Capture the cell that displays the provided text and extract its [X, Y] central coordinate. 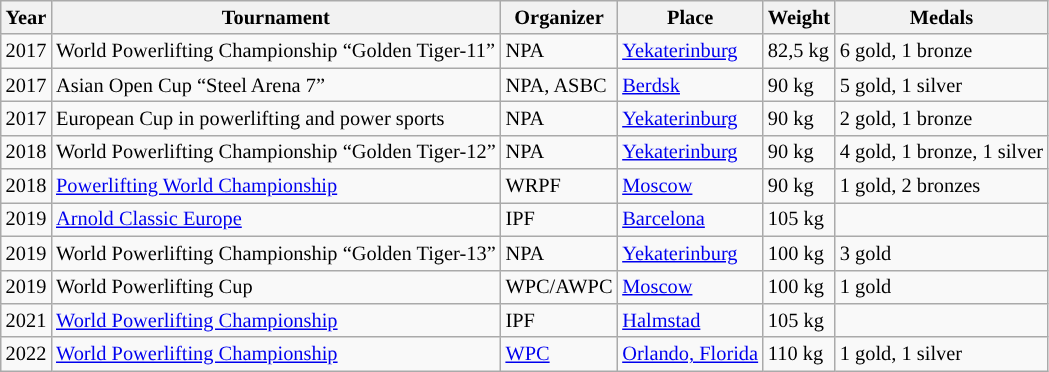
Berdsk [690, 85]
Year [26, 17]
WRPF [560, 186]
2021 [26, 320]
Powerlifting World Championship [276, 186]
Place [690, 17]
6 gold, 1 bronze [942, 51]
2022 [26, 354]
World Powerlifting Championship “Golden Tiger-13” [276, 253]
5 gold, 1 silver [942, 85]
Orlando, Florida [690, 354]
NPA, ASBC [560, 85]
Organizer [560, 17]
European Cup in powerlifting and power sports [276, 118]
1 gold, 1 silver [942, 354]
2 gold, 1 bronze [942, 118]
110 kg [799, 354]
Barcelona [690, 219]
Asian Open Cup “Steel Arena 7” [276, 85]
Tournament [276, 17]
Halmstad [690, 320]
WPC/AWPC [560, 287]
WPC [560, 354]
Weight [799, 17]
World Powerlifting Cup [276, 287]
Medals [942, 17]
1 gold, 2 bronzes [942, 186]
4 gold, 1 bronze, 1 silver [942, 152]
World Powerlifting Championship “Golden Tiger-12” [276, 152]
1 gold [942, 287]
World Powerlifting Championship “Golden Tiger-11” [276, 51]
82,5 kg [799, 51]
Arnold Classic Europe [276, 219]
3 gold [942, 253]
